Return [x, y] of the center of cell containing provided text 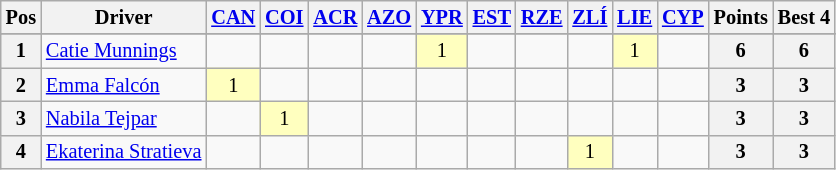
ZLÍ [590, 17]
COI [284, 17]
CAN [233, 17]
Ekaterina Stratieva [124, 152]
RZE [542, 17]
EST [492, 17]
Catie Munnings [124, 51]
Best 4 [804, 17]
2 [21, 85]
Driver [124, 17]
Pos [21, 17]
Nabila Tejpar [124, 118]
Points [741, 17]
4 [21, 152]
LIE [634, 17]
AZO [389, 17]
CYP [683, 17]
Emma Falcón [124, 85]
YPR [442, 17]
ACR [335, 17]
